Identify which cell holds the provided text, then report its (x, y) central coordinate. 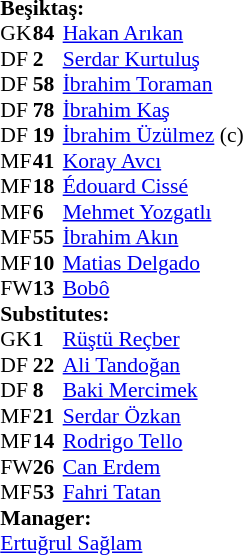
58 (48, 85)
Manager: (122, 518)
78 (48, 110)
18 (48, 187)
53 (48, 493)
19 (48, 135)
84 (48, 33)
10 (48, 263)
1 (48, 339)
14 (48, 441)
2 (48, 59)
55 (48, 237)
6 (48, 212)
8 (48, 391)
26 (48, 467)
Substitutes: (122, 314)
21 (48, 416)
13 (48, 289)
41 (48, 161)
22 (48, 365)
